Scan for the cell matching the given text and deliver its (x, y) coordinate at center. 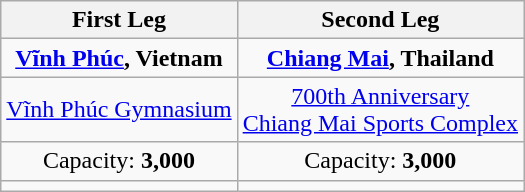
Chiang Mai, Thailand (380, 58)
700th AnniversaryChiang Mai Sports Complex (380, 110)
Second Leg (380, 20)
Vĩnh Phúc Gymnasium (119, 110)
Vĩnh Phúc, Vietnam (119, 58)
First Leg (119, 20)
